Search for the cell housing the specified text and yield its (x, y) center coordinate. 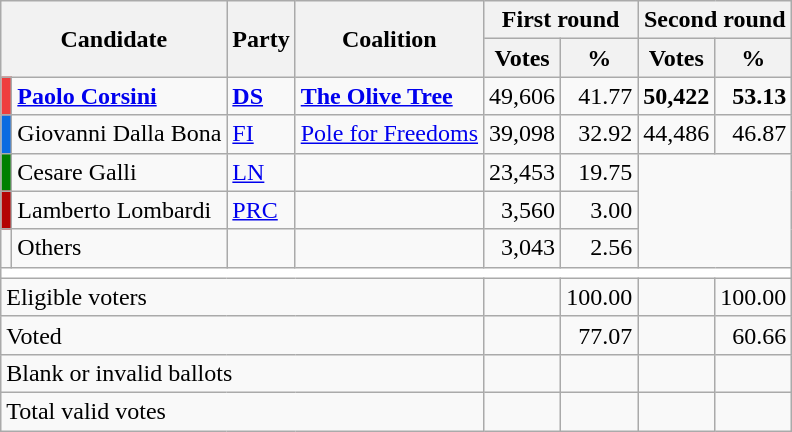
32.92 (600, 134)
77.07 (600, 335)
50,422 (676, 96)
LN (261, 172)
Voted (242, 335)
2.56 (600, 248)
DS (261, 96)
FI (261, 134)
Blank or invalid ballots (242, 373)
53.13 (754, 96)
Total valid votes (242, 411)
44,486 (676, 134)
49,606 (522, 96)
3.00 (600, 210)
Lamberto Lombardi (120, 210)
3,560 (522, 210)
41.77 (600, 96)
Party (261, 39)
Giovanni Dalla Bona (120, 134)
23,453 (522, 172)
Pole for Freedoms (389, 134)
Eligible voters (242, 297)
Others (120, 248)
Second round (715, 20)
3,043 (522, 248)
First round (561, 20)
19.75 (600, 172)
46.87 (754, 134)
60.66 (754, 335)
Paolo Corsini (120, 96)
39,098 (522, 134)
Cesare Galli (120, 172)
The Olive Tree (389, 96)
Coalition (389, 39)
PRC (261, 210)
Candidate (114, 39)
